Capture the cell that displays the provided text and extract its (X, Y) central coordinate. 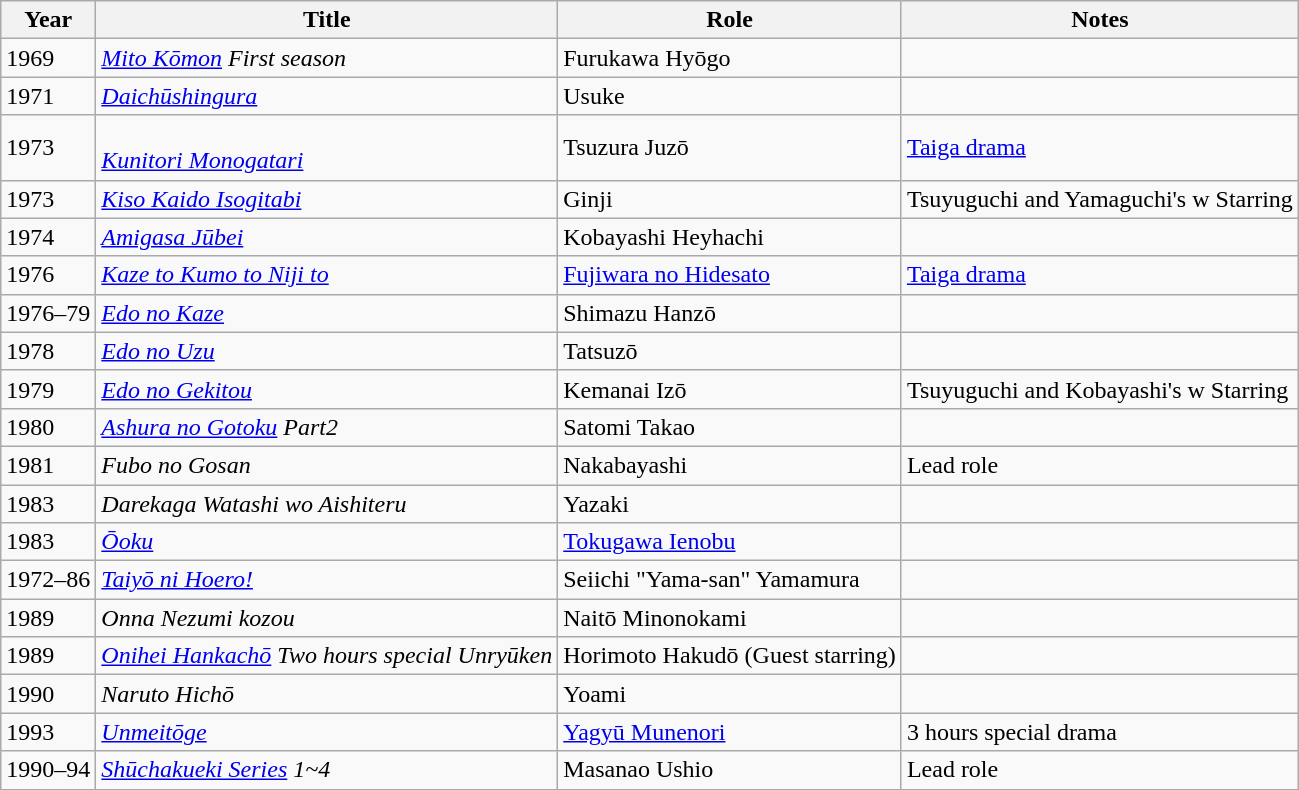
Ōoku (327, 542)
Satomi Takao (730, 427)
1990 (48, 694)
Usuke (730, 96)
1993 (48, 732)
Tsuzura Juzō (730, 148)
Amigasa Jūbei (327, 237)
Onihei Hankachō Two hours special Unryūken (327, 656)
Kaze to Kumo to Niji to (327, 275)
1981 (48, 465)
Edo no Kaze (327, 313)
Naruto Hichō (327, 694)
Edo no Gekitou (327, 389)
Masanao Ushio (730, 770)
Seiichi "Yama-san" Yamamura (730, 580)
Tsuyuguchi and Yamaguchi's w Starring (1100, 199)
Taiyō ni Hoero! (327, 580)
3 hours special drama (1100, 732)
Mito Kōmon First season (327, 58)
Ashura no Gotoku Part2 (327, 427)
Shūchakueki Series 1~4 (327, 770)
Shimazu Hanzō (730, 313)
Nakabayashi (730, 465)
Yagyū Munenori (730, 732)
Furukawa Hyōgo (730, 58)
1976 (48, 275)
1974 (48, 237)
Yoami (730, 694)
Title (327, 20)
Year (48, 20)
Horimoto Hakudō (Guest starring) (730, 656)
Fujiwara no Hidesato (730, 275)
Fubo no Gosan (327, 465)
Kunitori Monogatari (327, 148)
Tsuyuguchi and Kobayashi's w Starring (1100, 389)
Daichūshingura (327, 96)
Yazaki (730, 503)
Unmeitōge (327, 732)
Tokugawa Ienobu (730, 542)
Notes (1100, 20)
1978 (48, 351)
Edo no Uzu (327, 351)
1969 (48, 58)
1971 (48, 96)
Onna Nezumi kozou (327, 618)
Kemanai Izō (730, 389)
Ginji (730, 199)
Naitō Minonokami (730, 618)
Tatsuzō (730, 351)
1980 (48, 427)
Darekaga Watashi wo Aishiteru (327, 503)
Kiso Kaido Isogitabi (327, 199)
Role (730, 20)
1990–94 (48, 770)
Kobayashi Heyhachi (730, 237)
1976–79 (48, 313)
1979 (48, 389)
1972–86 (48, 580)
